Scan for the cell matching the given text and deliver its [X, Y] coordinate at center. 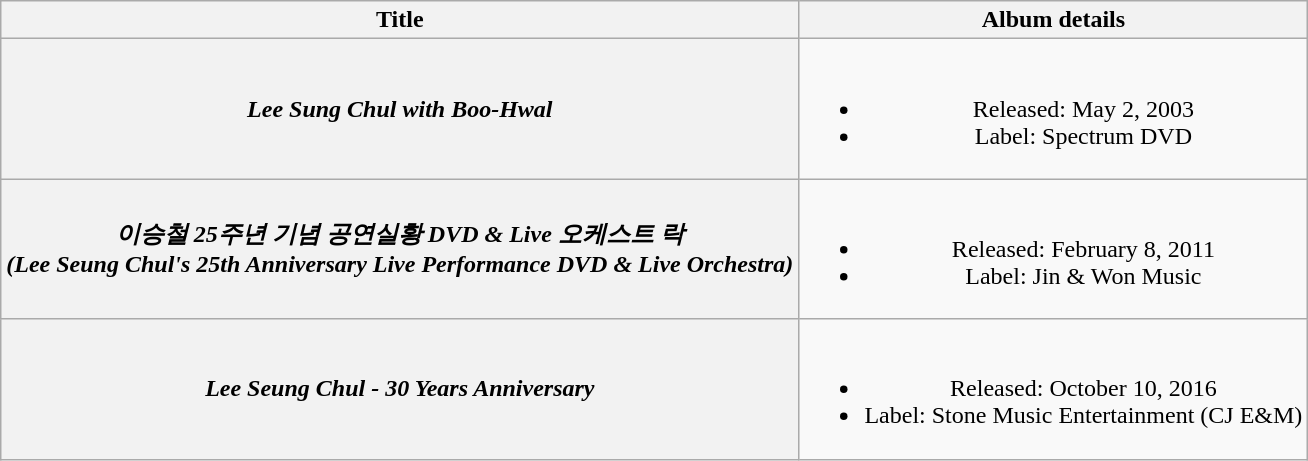
Lee Seung Chul - 30 Years Anniversary [400, 389]
Title [400, 20]
Released: February 8, 2011Label: Jin & Won Music [1054, 249]
Released: May 2, 2003Label: Spectrum DVD [1054, 109]
Album details [1054, 20]
Released: October 10, 2016Label: Stone Music Entertainment (CJ E&M) [1054, 389]
이승철 25주년 기념 공연실황 DVD & Live 오케스트 락(Lee Seung Chul's 25th Anniversary Live Performance DVD & Live Orchestra) [400, 249]
Lee Sung Chul with Boo-Hwal [400, 109]
